Provide the [X, Y] coordinate of the cell's center where the given text is located.  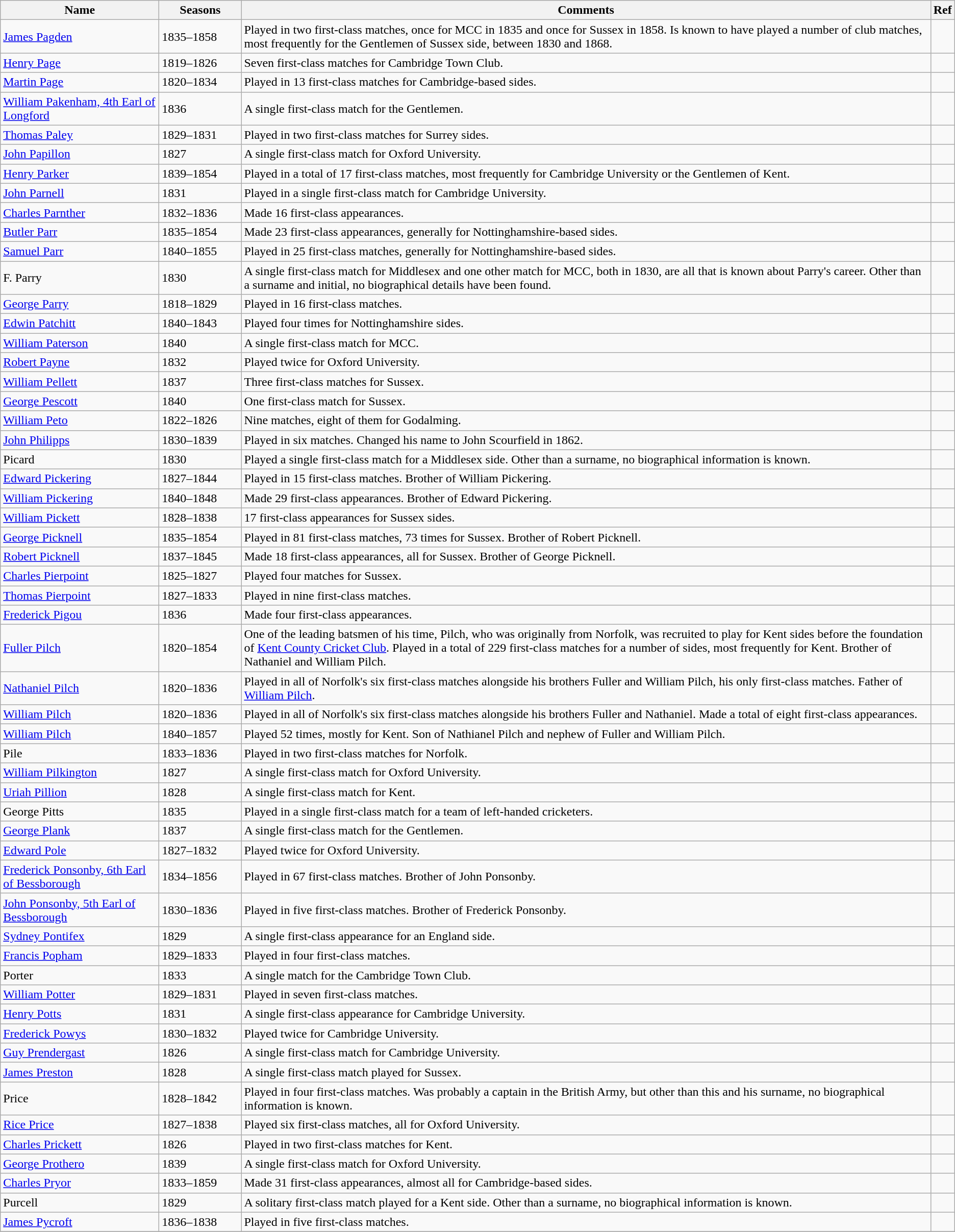
James Preston [80, 1072]
F. Parry [80, 278]
Played in 81 first-class matches, 73 times for Sussex. Brother of Robert Picknell. [586, 537]
George Pescott [80, 401]
1835 [200, 811]
1839 [200, 1164]
Played in nine first-class matches. [586, 596]
Butler Parr [80, 232]
Name [80, 10]
John Parnell [80, 193]
Charles Pierpoint [80, 576]
George Parry [80, 304]
John Ponsonby, 5th Earl of Bessborough [80, 909]
Sydney Pontifex [80, 936]
1820–1854 [200, 648]
1833–1836 [200, 753]
Played 52 times, mostly for Kent. Son of Nathianel Pilch and nephew of Fuller and William Pilch. [586, 734]
1828–1838 [200, 518]
Robert Payne [80, 362]
1840–1855 [200, 251]
Played in five first-class matches. [586, 1222]
1825–1827 [200, 576]
Henry Parker [80, 174]
1834–1856 [200, 877]
Edward Pickering [80, 479]
Played in a single first-class match for a team of left-handed cricketers. [586, 811]
1829–1833 [200, 955]
Made 31 first-class appearances, almost all for Cambridge-based sides. [586, 1183]
Played in 25 first-class matches, generally for Nottinghamshire-based sides. [586, 251]
Three first-class matches for Sussex. [586, 382]
Made 23 first-class appearances, generally for Nottinghamshire-based sides. [586, 232]
1827–1844 [200, 479]
Played in two first-class matches for Kent. [586, 1144]
1830–1836 [200, 909]
1839–1854 [200, 174]
Played in two first-class matches for Norfolk. [586, 753]
Charles Prickett [80, 1144]
George Prothero [80, 1164]
Played four matches for Sussex. [586, 576]
1820–1834 [200, 82]
1827–1832 [200, 850]
Played in 67 first-class matches. Brother of John Ponsonby. [586, 877]
A single first-class match for Cambridge University. [586, 1053]
1832 [200, 362]
Robert Picknell [80, 556]
Played six first-class matches, all for Oxford University. [586, 1125]
Played in a single first-class match for Cambridge University. [586, 193]
Edwin Patchitt [80, 324]
Played in six matches. Changed his name to John Scourfield in 1862. [586, 440]
1837–1845 [200, 556]
Fuller Pilch [80, 648]
Frederick Ponsonby, 6th Earl of Bessborough [80, 877]
Nine matches, eight of them for Godalming. [586, 421]
Guy Prendergast [80, 1053]
John Papillon [80, 154]
Played in five first-class matches. Brother of Frederick Ponsonby. [586, 909]
Purcell [80, 1202]
William Pellett [80, 382]
1827–1833 [200, 596]
1818–1829 [200, 304]
George Picknell [80, 537]
A single first-class appearance for Cambridge University. [586, 1014]
17 first-class appearances for Sussex sides. [586, 518]
Made 18 first-class appearances, all for Sussex. Brother of George Picknell. [586, 556]
Comments [586, 10]
Uriah Pillion [80, 792]
Ref [943, 10]
John Philipps [80, 440]
Charles Parnther [80, 212]
Nathaniel Pilch [80, 688]
Played in 16 first-class matches. [586, 304]
Price [80, 1098]
1833 [200, 975]
1832–1836 [200, 212]
William Pakenham, 4th Earl of Longford [80, 108]
Rice Price [80, 1125]
1836–1838 [200, 1222]
Charles Pryor [80, 1183]
Made 16 first-class appearances. [586, 212]
William Pickett [80, 518]
1833–1859 [200, 1183]
Henry Page [80, 63]
A single match for the Cambridge Town Club. [586, 975]
1835–1858 [200, 37]
One first-class match for Sussex. [586, 401]
Played a single first-class match for a Middlesex side. Other than a surname, no biographical information is known. [586, 459]
A solitary first-class match played for a Kent side. Other than a surname, no biographical information is known. [586, 1202]
William Paterson [80, 343]
1827–1838 [200, 1125]
Samuel Parr [80, 251]
1840–1843 [200, 324]
Played four times for Nottinghamshire sides. [586, 324]
Seven first-class matches for Cambridge Town Club. [586, 63]
Pile [80, 753]
1822–1826 [200, 421]
Edward Pole [80, 850]
1828–1842 [200, 1098]
Played twice for Cambridge University. [586, 1033]
Picard [80, 459]
Frederick Powys [80, 1033]
George Plank [80, 831]
Martin Page [80, 82]
Thomas Paley [80, 135]
Frederick Pigou [80, 615]
Made four first-class appearances. [586, 615]
William Pilkington [80, 773]
Porter [80, 975]
Made 29 first-class appearances. Brother of Edward Pickering. [586, 498]
Played in two first-class matches for Surrey sides. [586, 135]
A single first-class appearance for an England side. [586, 936]
1840–1857 [200, 734]
A single first-class match played for Sussex. [586, 1072]
William Pickering [80, 498]
Played in four first-class matches. [586, 955]
George Pitts [80, 811]
1819–1826 [200, 63]
Played in seven first-class matches. [586, 995]
William Peto [80, 421]
Francis Popham [80, 955]
Played in 15 first-class matches. Brother of William Pickering. [586, 479]
Thomas Pierpoint [80, 596]
A single first-class match for MCC. [586, 343]
Played in a total of 17 first-class matches, most frequently for Cambridge University or the Gentlemen of Kent. [586, 174]
1830–1832 [200, 1033]
1830–1839 [200, 440]
A single first-class match for Kent. [586, 792]
Played in all of Norfolk's six first-class matches alongside his brothers Fuller and Nathaniel. Made a total of eight first-class appearances. [586, 714]
James Pycroft [80, 1222]
Henry Potts [80, 1014]
Played in 13 first-class matches for Cambridge-based sides. [586, 82]
Seasons [200, 10]
1840–1848 [200, 498]
William Potter [80, 995]
James Pagden [80, 37]
